Extract the [x, y] coordinate from the center of the cell holding the provided text.  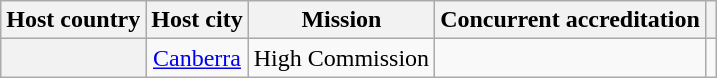
Canberra [197, 58]
Mission [341, 20]
Host city [197, 20]
Concurrent accreditation [570, 20]
High Commission [341, 58]
Host country [74, 20]
